Capture the cell that displays the provided text and extract its [X, Y] central coordinate. 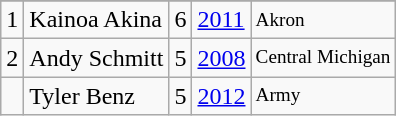
Akron [323, 20]
Army [323, 96]
Central Michigan [323, 58]
1 [12, 20]
2 [12, 58]
2012 [222, 96]
Andy Schmitt [96, 58]
Tyler Benz [96, 96]
2011 [222, 20]
Kainoa Akina [96, 20]
2008 [222, 58]
6 [180, 20]
